Return [X, Y] of the center of cell containing provided text 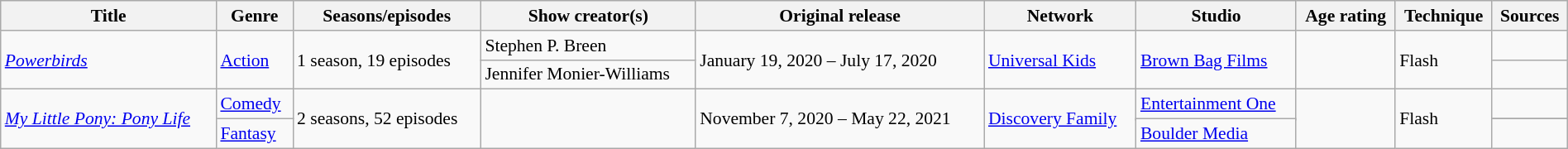
Boulder Media [1216, 134]
Stephen P. Breen [588, 46]
1 season, 19 episodes [387, 60]
Entertainment One [1216, 104]
Discovery Family [1060, 119]
Sources [1530, 16]
Age rating [1346, 16]
Network [1060, 16]
January 19, 2020 – July 17, 2020 [840, 60]
Technique [1444, 16]
Powerbirds [109, 60]
Comedy [255, 104]
My Little Pony: Pony Life [109, 119]
Show creator(s) [588, 16]
2 seasons, 52 episodes [387, 119]
Seasons/episodes [387, 16]
Title [109, 16]
Brown Bag Films [1216, 60]
Universal Kids [1060, 60]
November 7, 2020 – May 22, 2021 [840, 119]
Fantasy [255, 134]
Original release [840, 16]
Genre [255, 16]
Studio [1216, 16]
Jennifer Monier-Williams [588, 74]
Action [255, 60]
